Return [x, y] of the center of cell containing provided text 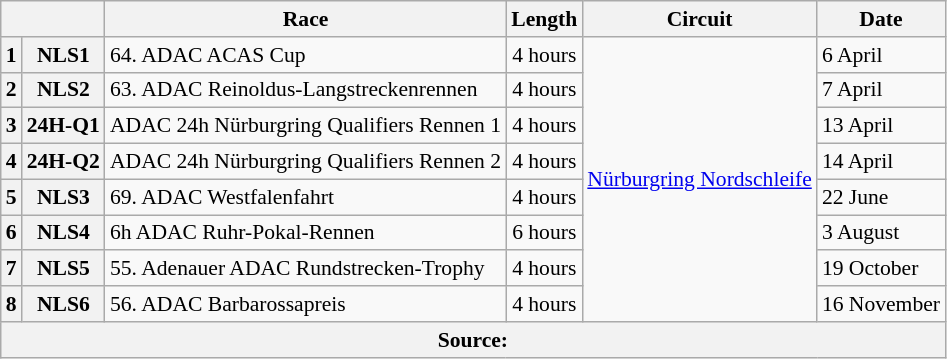
3 August [881, 233]
8 [12, 304]
ADAC 24h Nürburgring Qualifiers Rennen 2 [306, 162]
Race [306, 19]
7 April [881, 90]
NLS5 [64, 269]
55. Adenauer ADAC Rundstrecken-Trophy [306, 269]
NLS2 [64, 90]
4 [12, 162]
1 [12, 55]
NLS6 [64, 304]
24H-Q1 [64, 126]
Date [881, 19]
ADAC 24h Nürburgring Qualifiers Rennen 1 [306, 126]
69. ADAC Westfalenfahrt [306, 197]
NLS4 [64, 233]
6h ADAC Ruhr-Pokal-Rennen [306, 233]
22 June [881, 197]
Circuit [700, 19]
7 [12, 269]
Length [544, 19]
6 [12, 233]
19 October [881, 269]
16 November [881, 304]
6 April [881, 55]
2 [12, 90]
NLS3 [64, 197]
13 April [881, 126]
5 [12, 197]
24H-Q2 [64, 162]
64. ADAC ACAS Cup [306, 55]
63. ADAC Reinoldus-Langstreckenrennen [306, 90]
NLS1 [64, 55]
14 April [881, 162]
56. ADAC Barbarossapreis [306, 304]
Nürburgring Nordschleife [700, 180]
Source: [473, 340]
6 hours [544, 233]
3 [12, 126]
